Identify which cell holds the provided text, then report its (x, y) central coordinate. 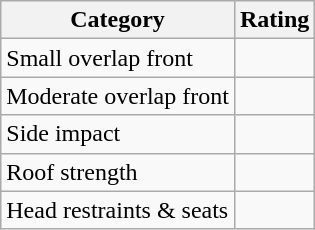
Roof strength (118, 172)
Side impact (118, 134)
Moderate overlap front (118, 96)
Rating (274, 20)
Category (118, 20)
Head restraints & seats (118, 210)
Small overlap front (118, 58)
